Provide the (x, y) coordinate of the cell's center where the given text is located.  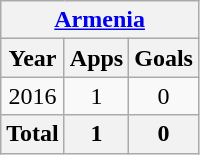
2016 (33, 96)
Goals (164, 58)
Apps (96, 58)
Total (33, 134)
Year (33, 58)
Armenia (100, 20)
